For the text-containing cell, return its midpoint in [x, y] coordinate format. 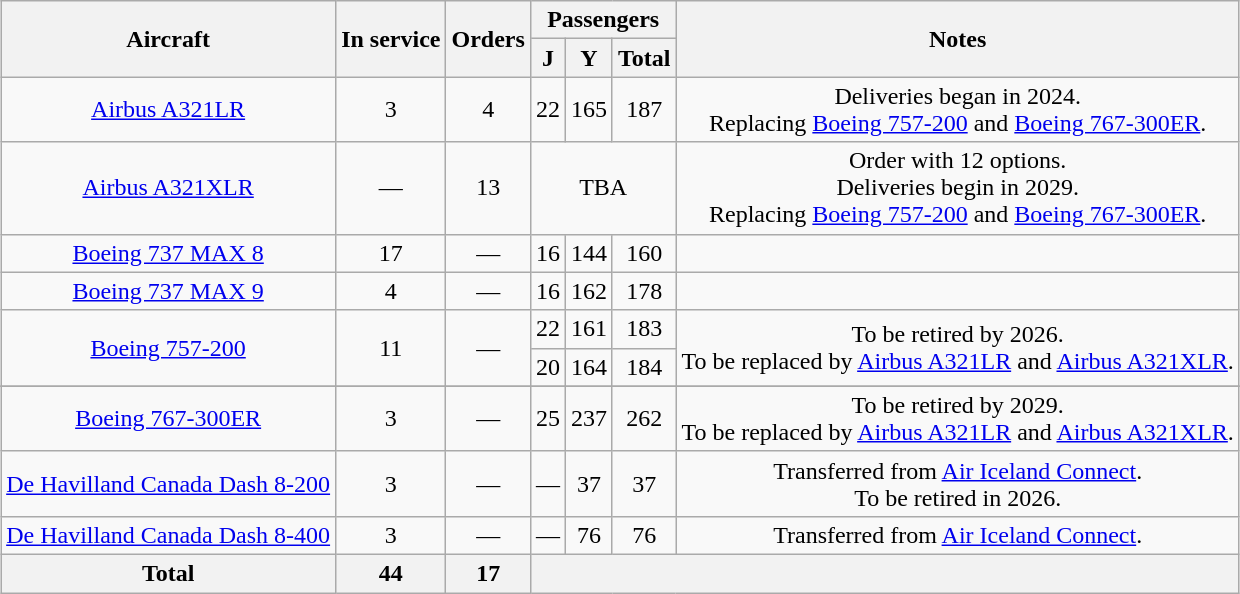
Airbus A321LR [168, 110]
TBA [603, 188]
Airbus A321XLR [168, 188]
De Havilland Canada Dash 8-400 [168, 535]
Order with 12 options.Deliveries begin in 2029. Replacing Boeing 757-200 and Boeing 767-300ER. [958, 188]
J [548, 58]
Boeing 767-300ER [168, 418]
183 [644, 329]
178 [644, 291]
Notes [958, 39]
237 [588, 418]
187 [644, 110]
164 [588, 367]
Boeing 737 MAX 8 [168, 253]
165 [588, 110]
Y [588, 58]
262 [644, 418]
De Havilland Canada Dash 8-200 [168, 484]
20 [548, 367]
Transferred from Air Iceland Connect. To be retired in 2026. [958, 484]
144 [588, 253]
44 [391, 573]
160 [644, 253]
Passengers [603, 20]
162 [588, 291]
161 [588, 329]
11 [391, 348]
Orders [488, 39]
To be retired by 2026. To be replaced by Airbus A321LR and Airbus A321XLR. [958, 348]
25 [548, 418]
Boeing 737 MAX 9 [168, 291]
Transferred from Air Iceland Connect. [958, 535]
To be retired by 2029.To be replaced by Airbus A321LR and Airbus A321XLR. [958, 418]
184 [644, 367]
Deliveries began in 2024. Replacing Boeing 757-200 and Boeing 767-300ER. [958, 110]
Boeing 757-200 [168, 348]
13 [488, 188]
In service [391, 39]
Aircraft [168, 39]
